Return [X, Y] of the center of cell containing provided text 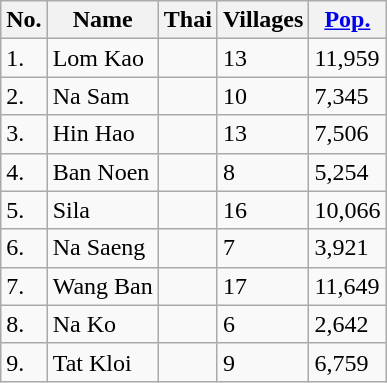
1. [24, 58]
7,506 [348, 134]
Na Ko [102, 324]
5. [24, 210]
9 [263, 362]
8 [263, 172]
6 [263, 324]
6. [24, 248]
8. [24, 324]
Tat Kloi [102, 362]
Wang Ban [102, 286]
Lom Kao [102, 58]
No. [24, 20]
Ban Noen [102, 172]
Pop. [348, 20]
16 [263, 210]
Villages [263, 20]
5,254 [348, 172]
Hin Hao [102, 134]
3. [24, 134]
2,642 [348, 324]
17 [263, 286]
7,345 [348, 96]
6,759 [348, 362]
7 [263, 248]
Na Saeng [102, 248]
Na Sam [102, 96]
10 [263, 96]
9. [24, 362]
Thai [188, 20]
Sila [102, 210]
3,921 [348, 248]
2. [24, 96]
11,649 [348, 286]
7. [24, 286]
11,959 [348, 58]
4. [24, 172]
10,066 [348, 210]
Name [102, 20]
